Identify which cell holds the provided text, then report its [X, Y] central coordinate. 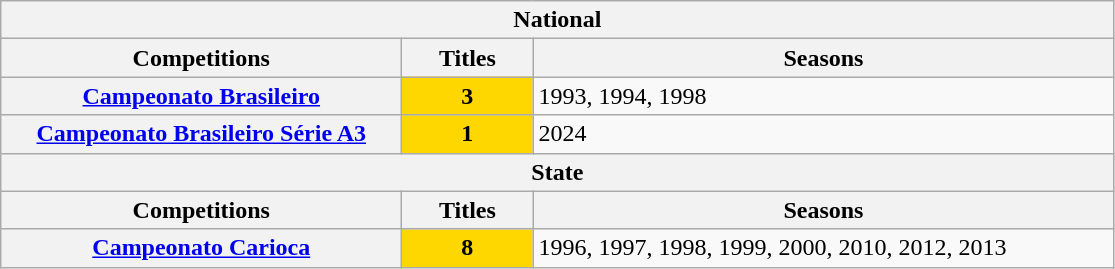
3 [468, 96]
8 [468, 248]
National [558, 20]
State [558, 172]
2024 [824, 134]
Campeonato Brasileiro [202, 96]
1993, 1994, 1998 [824, 96]
Campeonato Carioca [202, 248]
1996, 1997, 1998, 1999, 2000, 2010, 2012, 2013 [824, 248]
Campeonato Brasileiro Série A3 [202, 134]
1 [468, 134]
